Pinpoint the cell where the given text exists, returning its [x, y] midpoint coordinate. 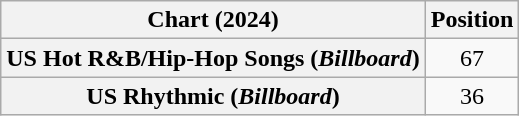
67 [472, 58]
US Hot R&B/Hip-Hop Songs (Billboard) [213, 58]
US Rhythmic (Billboard) [213, 96]
Chart (2024) [213, 20]
Position [472, 20]
36 [472, 96]
